Output the (X, Y) coordinate of the center of the cell containing the given text.  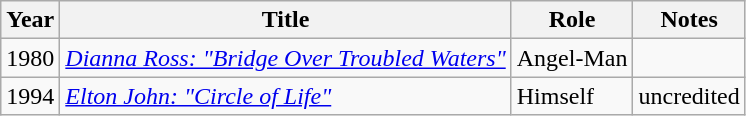
Angel-Man (572, 58)
Elton John: "Circle of Life" (286, 96)
uncredited (689, 96)
1980 (30, 58)
1994 (30, 96)
Notes (689, 20)
Role (572, 20)
Himself (572, 96)
Year (30, 20)
Dianna Ross: "Bridge Over Troubled Waters" (286, 58)
Title (286, 20)
